Determine the (X, Y) coordinate at the center of the cell enclosing the given text.  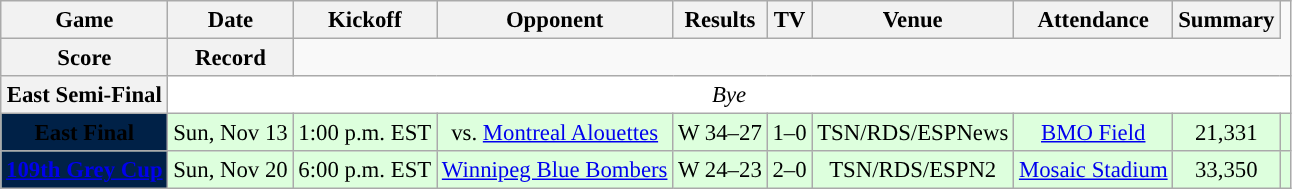
2–0 (790, 170)
Game (84, 20)
W 34–27 (720, 133)
Bye (729, 95)
21,331 (1226, 133)
East Final (84, 133)
BMO Field (1094, 133)
TSN/RDS/ESPNews (913, 133)
East Semi-Final (84, 95)
Winnipeg Blue Bombers (555, 170)
1–0 (790, 133)
Mosaic Stadium (1094, 170)
6:00 p.m. EST (365, 170)
Sun, Nov 13 (230, 133)
Score (84, 58)
Summary (1226, 20)
Sun, Nov 20 (230, 170)
TV (790, 20)
Venue (913, 20)
Kickoff (365, 20)
Record (230, 58)
Opponent (555, 20)
109th Grey Cup (84, 170)
vs. Montreal Alouettes (555, 133)
33,350 (1226, 170)
Results (720, 20)
1:00 p.m. EST (365, 133)
Attendance (1094, 20)
TSN/RDS/ESPN2 (913, 170)
Date (230, 20)
W 24–23 (720, 170)
